Scan for the cell matching the given text and deliver its [X, Y] coordinate at center. 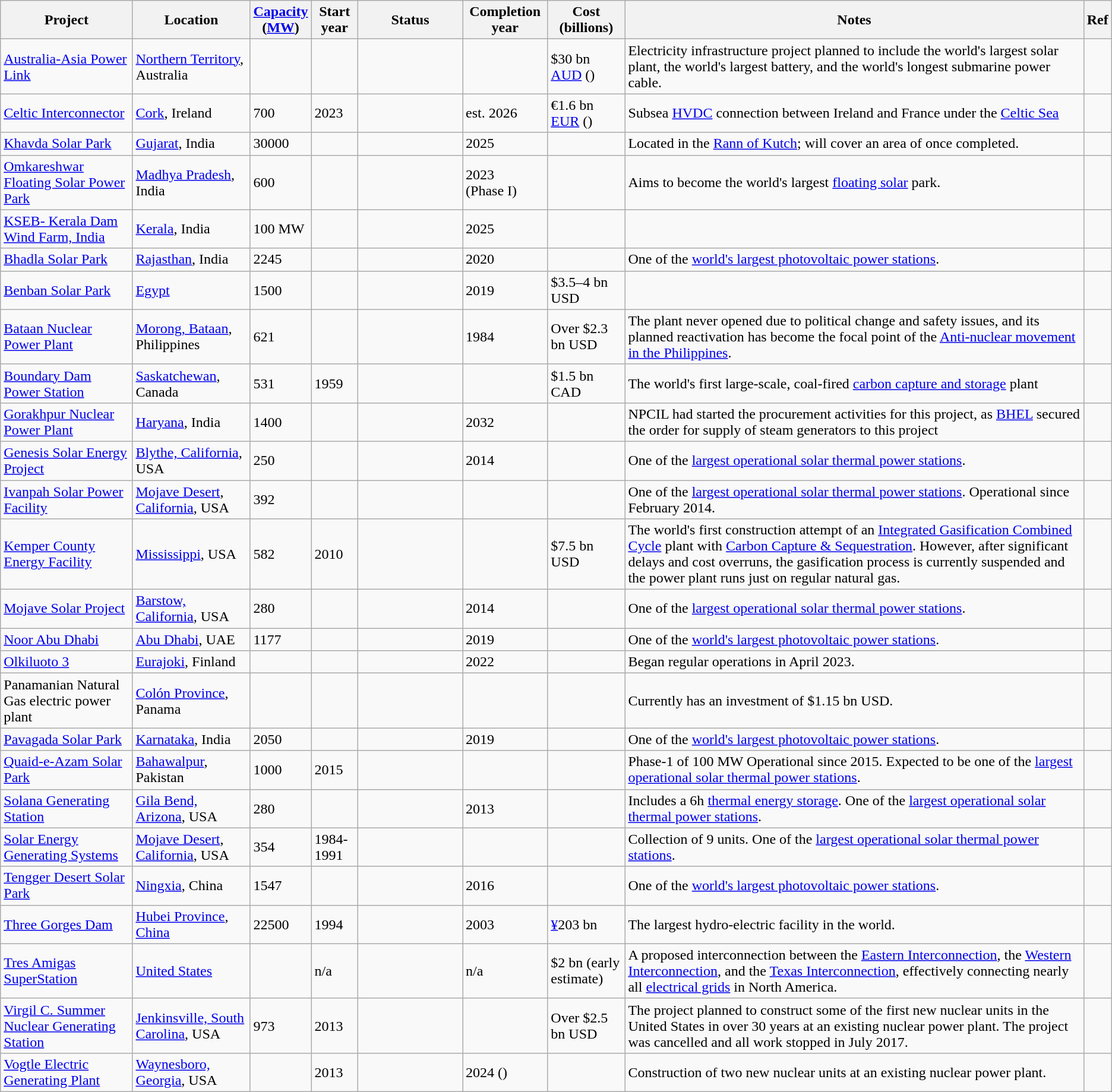
Solana Generating Station [67, 809]
Located in the Rann of Kutch; will cover an area of once completed. [854, 144]
531 [280, 384]
Collection of 9 units. One of the largest operational solar thermal power stations. [854, 847]
Rajasthan, India [191, 259]
Saskatchewan, Canada [191, 384]
Kerala, India [191, 229]
2003 [505, 924]
Hubei Province, China [191, 924]
2016 [505, 886]
Khavda Solar Park [67, 144]
Aims to become the world's largest floating solar park. [854, 182]
Project [67, 20]
Panamanian Natural Gas electric power plant [67, 701]
Mississippi, USA [191, 555]
1177 [280, 640]
Start year [334, 20]
Boundary Dam Power Station [67, 384]
Kemper County Energy Facility [67, 555]
Colón Province, Panama [191, 701]
Waynesboro, Georgia, USA [191, 1072]
621 [280, 337]
1984-1991 [334, 847]
$2 bn (early estimate) [586, 971]
Capacity(MW) [280, 20]
1994 [334, 924]
Virgil C. Summer Nuclear Generating Station [67, 1025]
$7.5 bn USD [586, 555]
Ningxia, China [191, 886]
Vogtle Electric Generating Plant [67, 1072]
Ivanpah Solar Power Facility [67, 499]
One of the largest operational solar thermal power stations. Operational since February 2014. [854, 499]
Over $2.3 bn USD [586, 337]
Noor Abu Dhabi [67, 640]
Location [191, 20]
Over $2.5 bn USD [586, 1025]
700 [280, 113]
Haryana, India [191, 422]
Cost(billions) [586, 20]
¥203 bn [586, 924]
Northern Territory, Australia [191, 67]
Completion year [505, 20]
354 [280, 847]
est. 2026 [505, 113]
2020 [505, 259]
Gorakhpur Nuclear Power Plant [67, 422]
Includes a 6h thermal energy storage. One of the largest operational solar thermal power stations. [854, 809]
Status [410, 20]
$3.5–4 bn USD [586, 290]
582 [280, 555]
Began regular operations in April 2023. [854, 662]
1984 [505, 337]
100 MW [280, 229]
Abu Dhabi, UAE [191, 640]
30000 [280, 144]
Cork, Ireland [191, 113]
Benban Solar Park [67, 290]
2245 [280, 259]
Construction of two new nuclear units at an existing nuclear power plant. [854, 1072]
Madhya Pradesh, India [191, 182]
Genesis Solar Energy Project [67, 461]
Jenkinsville, South Carolina, USA [191, 1025]
Phase-1 of 100 MW Operational since 2015. Expected to be one of the largest operational solar thermal power stations. [854, 770]
250 [280, 461]
United States [191, 971]
2032 [505, 422]
Mojave Solar Project [67, 609]
Gila Bend, Arizona, USA [191, 809]
Egypt [191, 290]
Tres Amigas SuperStation [67, 971]
2010 [334, 555]
€1.6 bn EUR () [586, 113]
Omkareshwar Floating Solar Power Park [67, 182]
392 [280, 499]
Bhadla Solar Park [67, 259]
Subsea HVDC connection between Ireland and France under the Celtic Sea [854, 113]
Currently has an investment of $1.15 bn USD. [854, 701]
2023 [334, 113]
600 [280, 182]
Pavagada Solar Park [67, 739]
Quaid-e-Azam Solar Park [67, 770]
Three Gorges Dam [67, 924]
$30 bn AUD () [586, 67]
2022 [505, 662]
NPCIL had started the procurement activities for this project, as BHEL secured the order for supply of steam generators to this project [854, 422]
Blythe, California, USA [191, 461]
1959 [334, 384]
Tengger Desert Solar Park [67, 886]
Celtic Interconnector [67, 113]
The largest hydro-electric facility in the world. [854, 924]
22500 [280, 924]
Notes [854, 20]
Bataan Nuclear Power Plant [67, 337]
2015 [334, 770]
973 [280, 1025]
1500 [280, 290]
1547 [280, 886]
1000 [280, 770]
KSEB- Kerala Dam Wind Farm, India [67, 229]
Morong, Bataan, Philippines [191, 337]
Solar Energy Generating Systems [67, 847]
Karnataka, India [191, 739]
Bahawalpur, Pakistan [191, 770]
1400 [280, 422]
2023(Phase I) [505, 182]
The world's first large-scale, coal-fired carbon capture and storage plant [854, 384]
Eurajoki, Finland [191, 662]
2024 () [505, 1072]
Olkiluoto 3 [67, 662]
Gujarat, India [191, 144]
Barstow, California, USA [191, 609]
2050 [280, 739]
Ref [1098, 20]
Australia-Asia Power Link [67, 67]
$1.5 bn CAD [586, 384]
